Detect which cell encompasses the target text, then output its [X, Y] center coordinate. 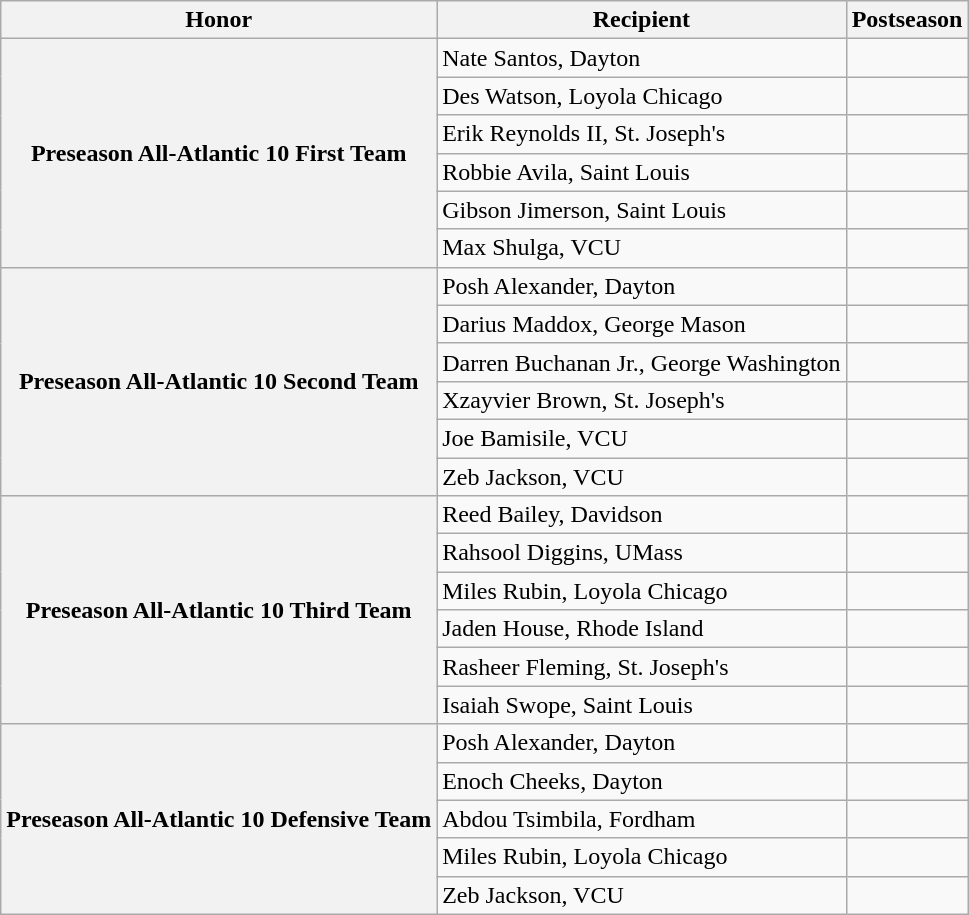
Abdou Tsimbila, Fordham [642, 819]
Enoch Cheeks, Dayton [642, 781]
Rasheer Fleming, St. Joseph's [642, 667]
Jaden House, Rhode Island [642, 629]
Rahsool Diggins, UMass [642, 553]
Nate Santos, Dayton [642, 58]
Robbie Avila, Saint Louis [642, 172]
Postseason [907, 20]
Darren Buchanan Jr., George Washington [642, 362]
Des Watson, Loyola Chicago [642, 96]
Preseason All-Atlantic 10 First Team [219, 153]
Reed Bailey, Davidson [642, 515]
Recipient [642, 20]
Honor [219, 20]
Darius Maddox, George Mason [642, 324]
Gibson Jimerson, Saint Louis [642, 210]
Max Shulga, VCU [642, 248]
Preseason All-Atlantic 10 Third Team [219, 610]
Preseason All-Atlantic 10 Second Team [219, 381]
Xzayvier Brown, St. Joseph's [642, 400]
Isaiah Swope, Saint Louis [642, 705]
Preseason All-Atlantic 10 Defensive Team [219, 819]
Erik Reynolds II, St. Joseph's [642, 134]
Joe Bamisile, VCU [642, 438]
